Extract the (x, y) coordinate from the center of the cell holding the provided text.  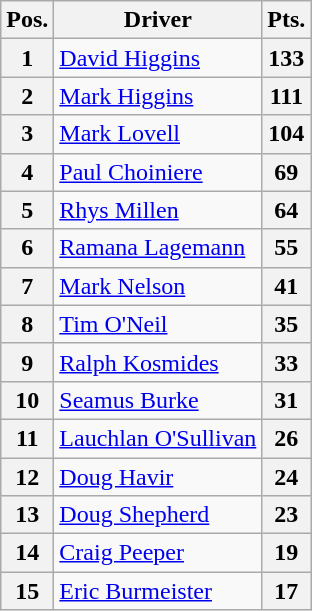
23 (286, 515)
111 (286, 96)
Pos. (28, 20)
Mark Lovell (158, 134)
15 (28, 591)
Ralph Kosmides (158, 362)
Doug Shepherd (158, 515)
Paul Choiniere (158, 172)
26 (286, 438)
1 (28, 58)
4 (28, 172)
33 (286, 362)
14 (28, 553)
2 (28, 96)
8 (28, 324)
41 (286, 286)
17 (286, 591)
Driver (158, 20)
9 (28, 362)
31 (286, 400)
64 (286, 210)
Craig Peeper (158, 553)
55 (286, 248)
Ramana Lagemann (158, 248)
Tim O'Neil (158, 324)
Seamus Burke (158, 400)
Doug Havir (158, 477)
Mark Nelson (158, 286)
11 (28, 438)
Rhys Millen (158, 210)
5 (28, 210)
12 (28, 477)
Pts. (286, 20)
Lauchlan O'Sullivan (158, 438)
35 (286, 324)
19 (286, 553)
133 (286, 58)
69 (286, 172)
Eric Burmeister (158, 591)
13 (28, 515)
6 (28, 248)
7 (28, 286)
Mark Higgins (158, 96)
David Higgins (158, 58)
3 (28, 134)
10 (28, 400)
24 (286, 477)
104 (286, 134)
